Return the [x, y] coordinate for the center point of the cell that contains the specified text.  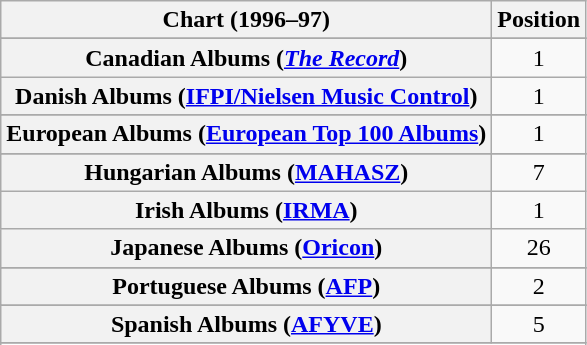
Portuguese Albums (AFP) [246, 286]
5 [539, 324]
Canadian Albums (The Record) [246, 58]
Spanish Albums (AFYVE) [246, 324]
European Albums (European Top 100 Albums) [246, 134]
2 [539, 286]
Japanese Albums (Oricon) [246, 248]
Position [539, 20]
Chart (1996–97) [246, 20]
Hungarian Albums (MAHASZ) [246, 172]
7 [539, 172]
Danish Albums (IFPI/Nielsen Music Control) [246, 96]
Irish Albums (IRMA) [246, 210]
26 [539, 248]
